Provide the (X, Y) coordinate of the cell's center where the given text is located.  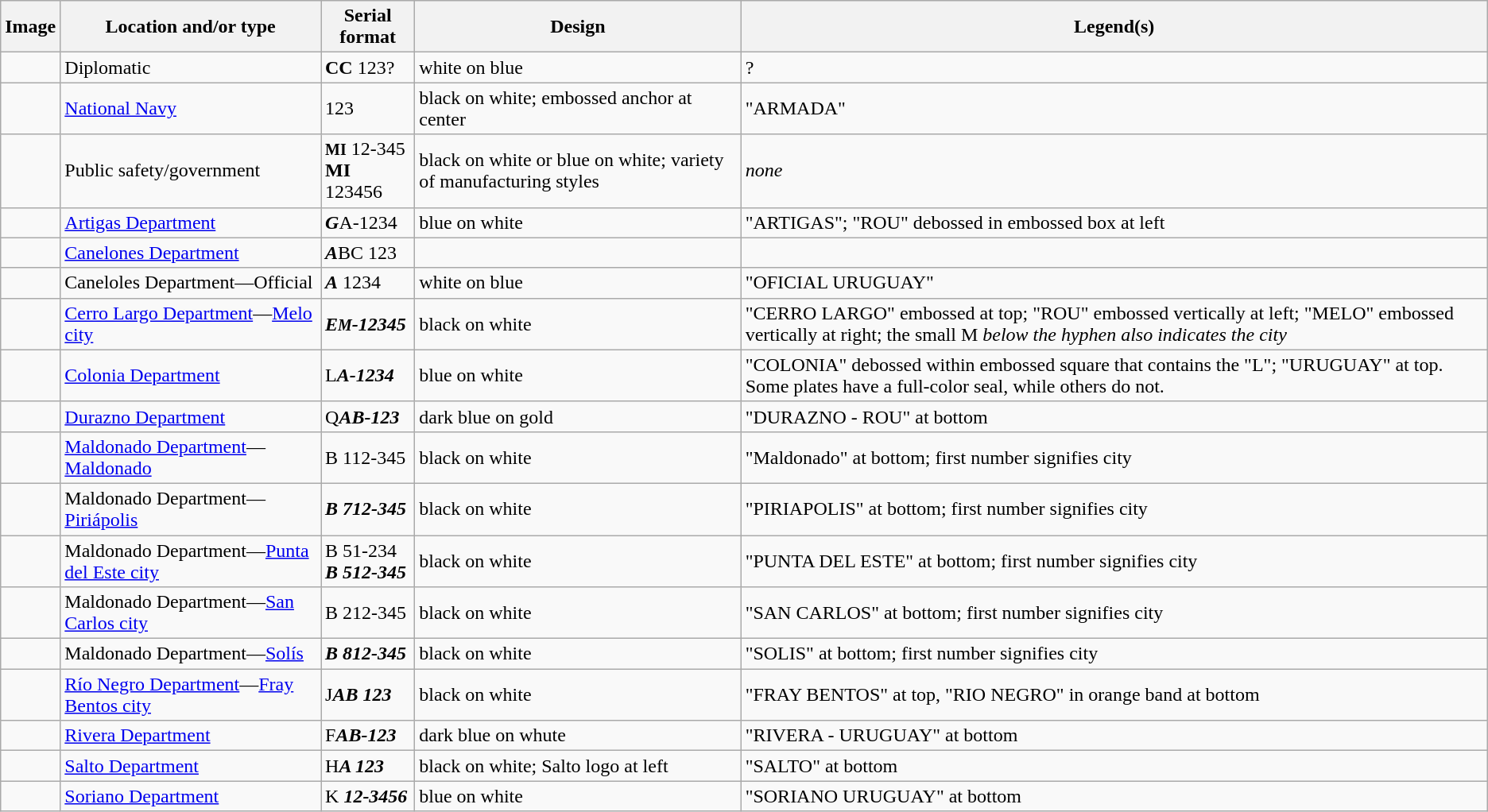
black on white; embossed anchor at center (578, 108)
Artigas Department (191, 222)
none (1114, 171)
Maldonado Department—San Carlos city (191, 613)
QAB-123 (368, 416)
B 51-234B 512-345 (368, 561)
Maldonado Department—Punta del Este city (191, 561)
A 1234 (368, 283)
LA-1234 (368, 375)
"SORIANO URUGUAY" at bottom (1114, 796)
Soriano Department (191, 796)
Colonia Department (191, 375)
MI 12-345MI 123456 (368, 171)
Durazno Department (191, 416)
Location and/or type (191, 27)
Maldonado Department—Maldonado (191, 458)
B 812-345 (368, 654)
B 112-345 (368, 458)
Río Negro Department—Fray Bentos city (191, 694)
dark blue on gold (578, 416)
black on white or blue on white; variety of manufacturing styles (578, 171)
? (1114, 68)
ABC 123 (368, 253)
dark blue on whute (578, 736)
"ARTIGAS"; "ROU" debossed in embossed box at left (1114, 222)
EM-12345 (368, 324)
"PIRIAPOLIS" at bottom; first number signifies city (1114, 508)
"COLONIA" debossed within embossed square that contains the "L"; "URUGUAY" at top. Some plates have a full-color seal, while others do not. (1114, 375)
"Maldonado" at bottom; first number signifies city (1114, 458)
GA-1234 (368, 222)
Salto Department (191, 766)
FAB-123 (368, 736)
"DURAZNO - ROU" at bottom (1114, 416)
"OFICIAL URUGUAY" (1114, 283)
Public safety/government (191, 171)
"RIVERA - URUGUAY" at bottom (1114, 736)
National Navy (191, 108)
JAB 123 (368, 694)
"PUNTA DEL ESTE" at bottom; first number signifies city (1114, 561)
Cerro Largo Department—Melo city (191, 324)
"ARMADA" (1114, 108)
CC 123? (368, 68)
123 (368, 108)
Rivera Department (191, 736)
"SOLIS" at bottom; first number signifies city (1114, 654)
Legend(s) (1114, 27)
Maldonado Department—Piriápolis (191, 508)
K 12-3456 (368, 796)
black on white; Salto logo at left (578, 766)
Canelones Department (191, 253)
Caneloles Department—Official (191, 283)
Serial format (368, 27)
"SAN CARLOS" at bottom; first number signifies city (1114, 613)
Image (30, 27)
B 712-345 (368, 508)
Design (578, 27)
"FRAY BENTOS" at top, "RIO NEGRO" in orange band at bottom (1114, 694)
HA 123 (368, 766)
B 212-345 (368, 613)
Diplomatic (191, 68)
"SALTO" at bottom (1114, 766)
Maldonado Department—Solís (191, 654)
